Find where the given text appears and provide that cell's center as [x, y] coordinate. 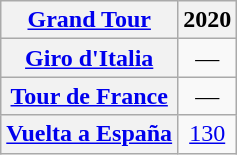
130 [208, 134]
Vuelta a España [90, 134]
Giro d'Italia [90, 58]
2020 [208, 20]
Grand Tour [90, 20]
Tour de France [90, 96]
